Pinpoint the cell where the given text exists, returning its (X, Y) midpoint coordinate. 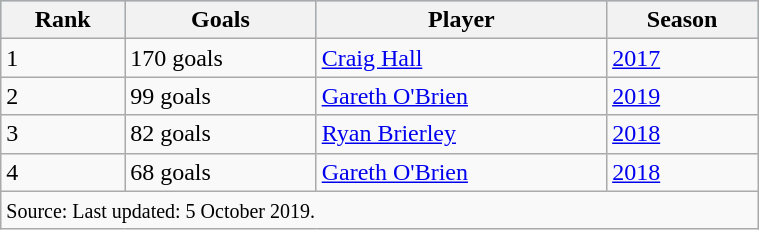
Rank (63, 20)
Ryan Brierley (461, 134)
2 (63, 96)
82 goals (221, 134)
Source: Last updated: 5 October 2019. (380, 210)
3 (63, 134)
2019 (682, 96)
170 goals (221, 58)
99 goals (221, 96)
Season (682, 20)
Goals (221, 20)
Craig Hall (461, 58)
2017 (682, 58)
1 (63, 58)
Player (461, 20)
68 goals (221, 172)
4 (63, 172)
